Detect which cell encompasses the target text, then output its [X, Y] center coordinate. 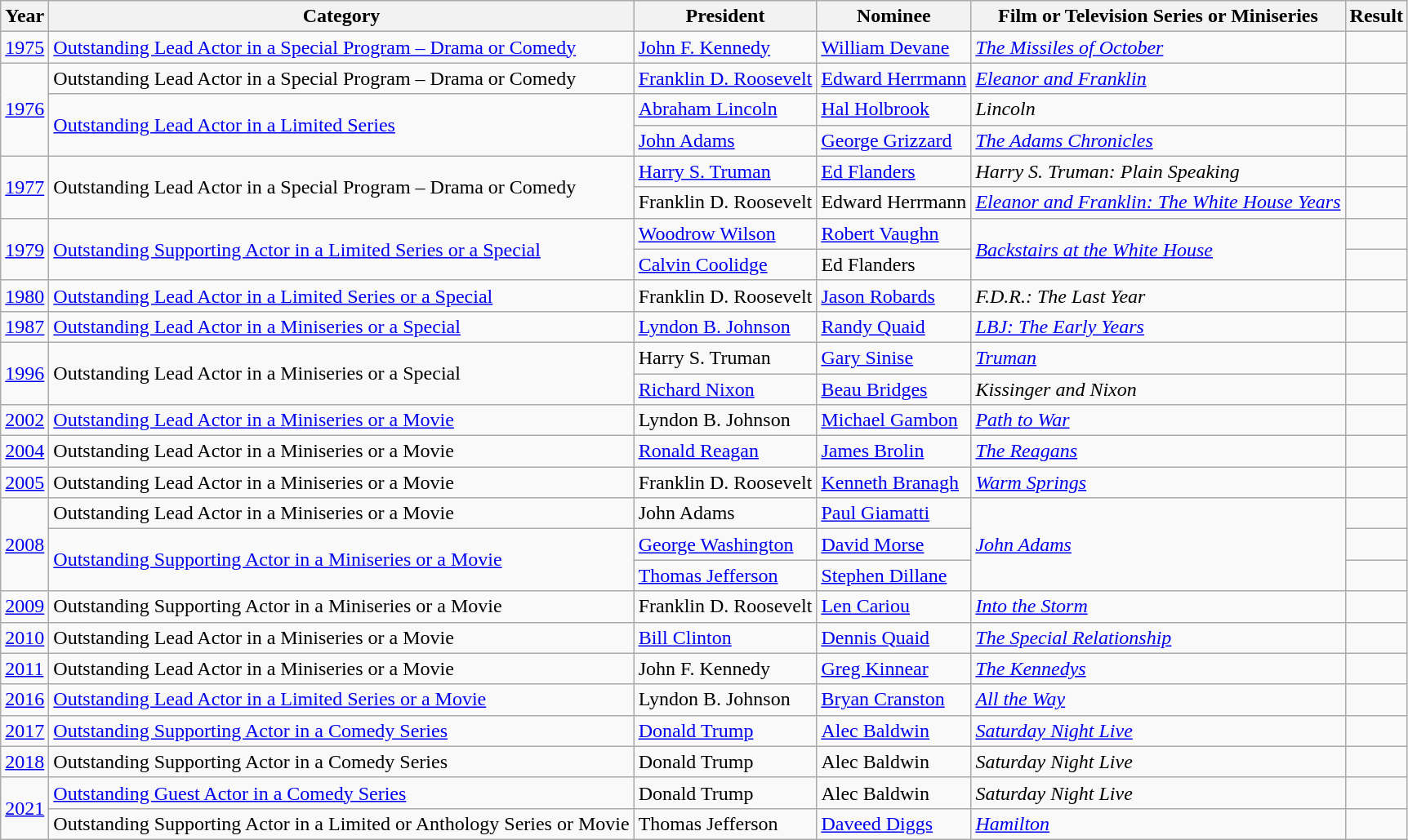
Year [25, 16]
2004 [25, 451]
Robert Vaughn [893, 233]
2018 [25, 762]
Bill Clinton [725, 638]
Bryan Cranston [893, 700]
The Kennedys [1158, 669]
Result [1376, 16]
1980 [25, 296]
1979 [25, 249]
2002 [25, 420]
President [725, 16]
William Devane [893, 47]
Randy Quaid [893, 327]
Hal Holbrook [893, 109]
Outstanding Lead Actor in a Limited Series or a Special [341, 296]
Dennis Quaid [893, 638]
2021 [25, 808]
Outstanding Lead Actor in a Limited Series [341, 125]
Calvin Coolidge [725, 264]
Kissinger and Nixon [1158, 389]
2017 [25, 731]
1977 [25, 187]
2016 [25, 700]
Greg Kinnear [893, 669]
Outstanding Guest Actor in a Comedy Series [341, 793]
Eleanor and Franklin [1158, 78]
Backstairs at the White House [1158, 249]
2005 [25, 482]
Path to War [1158, 420]
David Morse [893, 544]
James Brolin [893, 451]
1976 [25, 109]
Kenneth Branagh [893, 482]
Harry S. Truman: Plain Speaking [1158, 171]
1996 [25, 373]
Eleanor and Franklin: The White House Years [1158, 202]
Outstanding Lead Actor in a Limited Series or a Movie [341, 700]
All the Way [1158, 700]
Paul Giamatti [893, 513]
Hamilton [1158, 824]
Nominee [893, 16]
The Adams Chronicles [1158, 140]
Stephen Dillane [893, 576]
2011 [25, 669]
Ronald Reagan [725, 451]
Beau Bridges [893, 389]
Michael Gambon [893, 420]
The Reagans [1158, 451]
Gary Sinise [893, 358]
2008 [25, 544]
Category [341, 16]
Len Cariou [893, 607]
Daveed Diggs [893, 824]
Woodrow Wilson [725, 233]
The Missiles of October [1158, 47]
The Special Relationship [1158, 638]
Truman [1158, 358]
Lincoln [1158, 109]
Richard Nixon [725, 389]
F.D.R.: The Last Year [1158, 296]
Jason Robards [893, 296]
2010 [25, 638]
George Washington [725, 544]
2009 [25, 607]
Outstanding Supporting Actor in a Limited Series or a Special [341, 249]
Film or Television Series or Miniseries [1158, 16]
1987 [25, 327]
LBJ: The Early Years [1158, 327]
Abraham Lincoln [725, 109]
Warm Springs [1158, 482]
George Grizzard [893, 140]
Into the Storm [1158, 607]
1975 [25, 47]
Outstanding Supporting Actor in a Limited or Anthology Series or Movie [341, 824]
